Extract the (x, y) coordinate from the center of the cell holding the provided text.  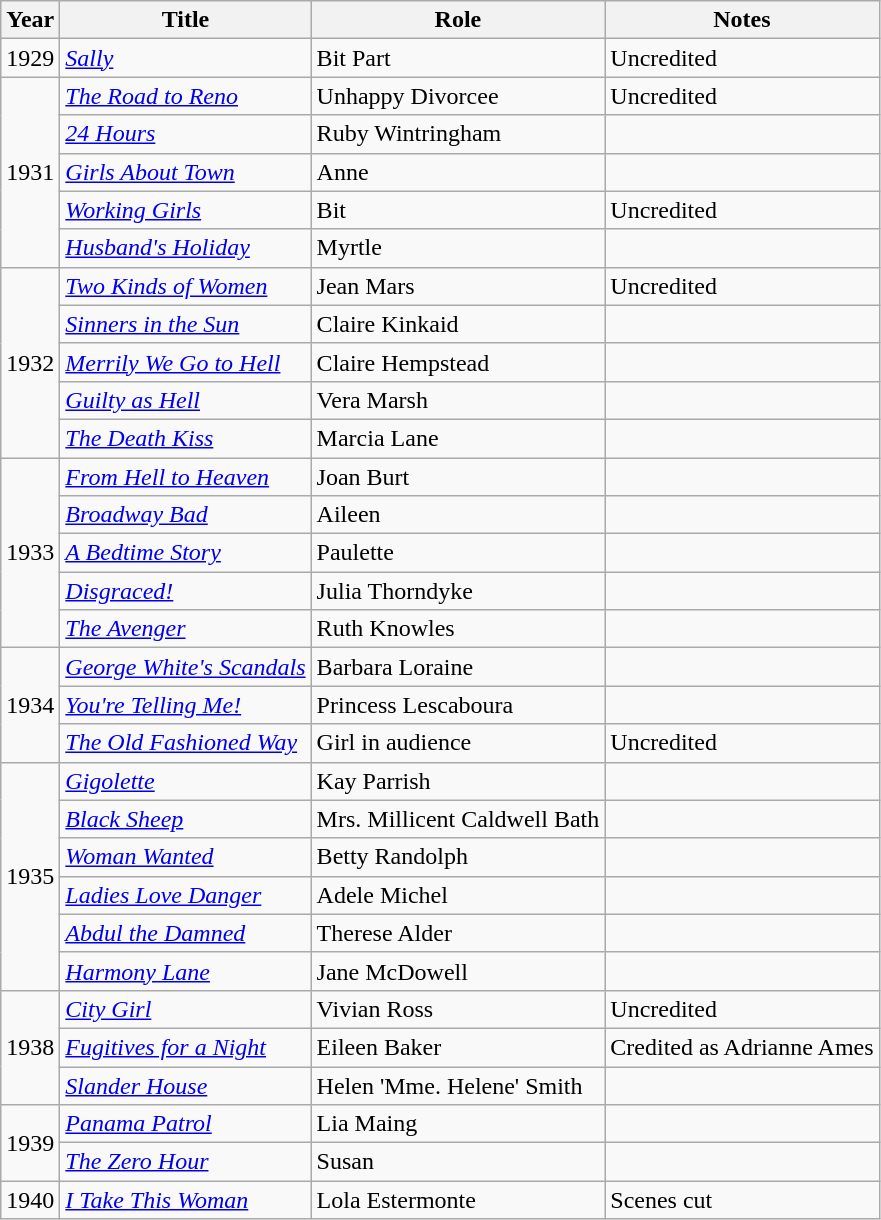
1931 (30, 172)
Kay Parrish (458, 781)
The Avenger (186, 629)
I Take This Woman (186, 1200)
Paulette (458, 553)
Claire Kinkaid (458, 324)
Betty Randolph (458, 857)
Bit Part (458, 58)
Disgraced! (186, 591)
1934 (30, 705)
Credited as Adrianne Ames (742, 1047)
Susan (458, 1162)
Husband's Holiday (186, 248)
1932 (30, 362)
The Road to Reno (186, 96)
Ruth Knowles (458, 629)
Jean Mars (458, 286)
Title (186, 20)
Gigolette (186, 781)
Julia Thorndyke (458, 591)
Merrily We Go to Hell (186, 362)
Harmony Lane (186, 971)
1940 (30, 1200)
The Zero Hour (186, 1162)
Role (458, 20)
Girl in audience (458, 743)
Barbara Loraine (458, 667)
Marcia Lane (458, 438)
Sally (186, 58)
Fugitives for a Night (186, 1047)
Anne (458, 172)
Adele Michel (458, 895)
Vivian Ross (458, 1009)
Year (30, 20)
1933 (30, 553)
The Death Kiss (186, 438)
Eileen Baker (458, 1047)
Therese Alder (458, 933)
Abdul the Damned (186, 933)
1929 (30, 58)
Woman Wanted (186, 857)
Myrtle (458, 248)
Mrs. Millicent Caldwell Bath (458, 819)
Ruby Wintringham (458, 134)
1938 (30, 1047)
Vera Marsh (458, 400)
Unhappy Divorcee (458, 96)
Scenes cut (742, 1200)
Joan Burt (458, 477)
Panama Patrol (186, 1124)
Guilty as Hell (186, 400)
Lia Maing (458, 1124)
Black Sheep (186, 819)
Sinners in the Sun (186, 324)
Helen 'Mme. Helene' Smith (458, 1085)
1935 (30, 876)
The Old Fashioned Way (186, 743)
From Hell to Heaven (186, 477)
Girls About Town (186, 172)
A Bedtime Story (186, 553)
City Girl (186, 1009)
Bit (458, 210)
Ladies Love Danger (186, 895)
Two Kinds of Women (186, 286)
Slander House (186, 1085)
Jane McDowell (458, 971)
Aileen (458, 515)
Working Girls (186, 210)
24 Hours (186, 134)
You're Telling Me! (186, 705)
Broadway Bad (186, 515)
George White's Scandals (186, 667)
Notes (742, 20)
Claire Hempstead (458, 362)
Lola Estermonte (458, 1200)
1939 (30, 1143)
Princess Lescaboura (458, 705)
